Determine the (x, y) coordinate at the center of the cell enclosing the given text.  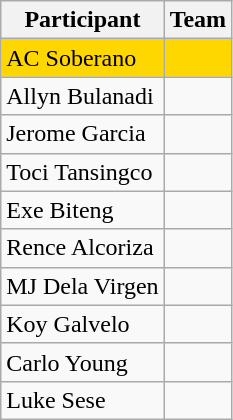
Rence Alcoriza (82, 248)
Team (198, 20)
Allyn Bulanadi (82, 96)
AC Soberano (82, 58)
Luke Sese (82, 400)
Exe Biteng (82, 210)
Carlo Young (82, 362)
Participant (82, 20)
Jerome Garcia (82, 134)
MJ Dela Virgen (82, 286)
Toci Tansingco (82, 172)
Koy Galvelo (82, 324)
